Provide the (x, y) coordinate of the cell's center where the given text is located.  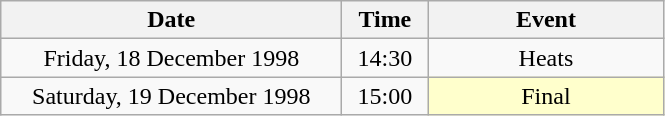
14:30 (385, 58)
Friday, 18 December 1998 (172, 58)
Heats (546, 58)
Time (385, 20)
Event (546, 20)
Final (546, 96)
15:00 (385, 96)
Date (172, 20)
Saturday, 19 December 1998 (172, 96)
